Find where the given text appears and provide that cell's center as (X, Y) coordinate. 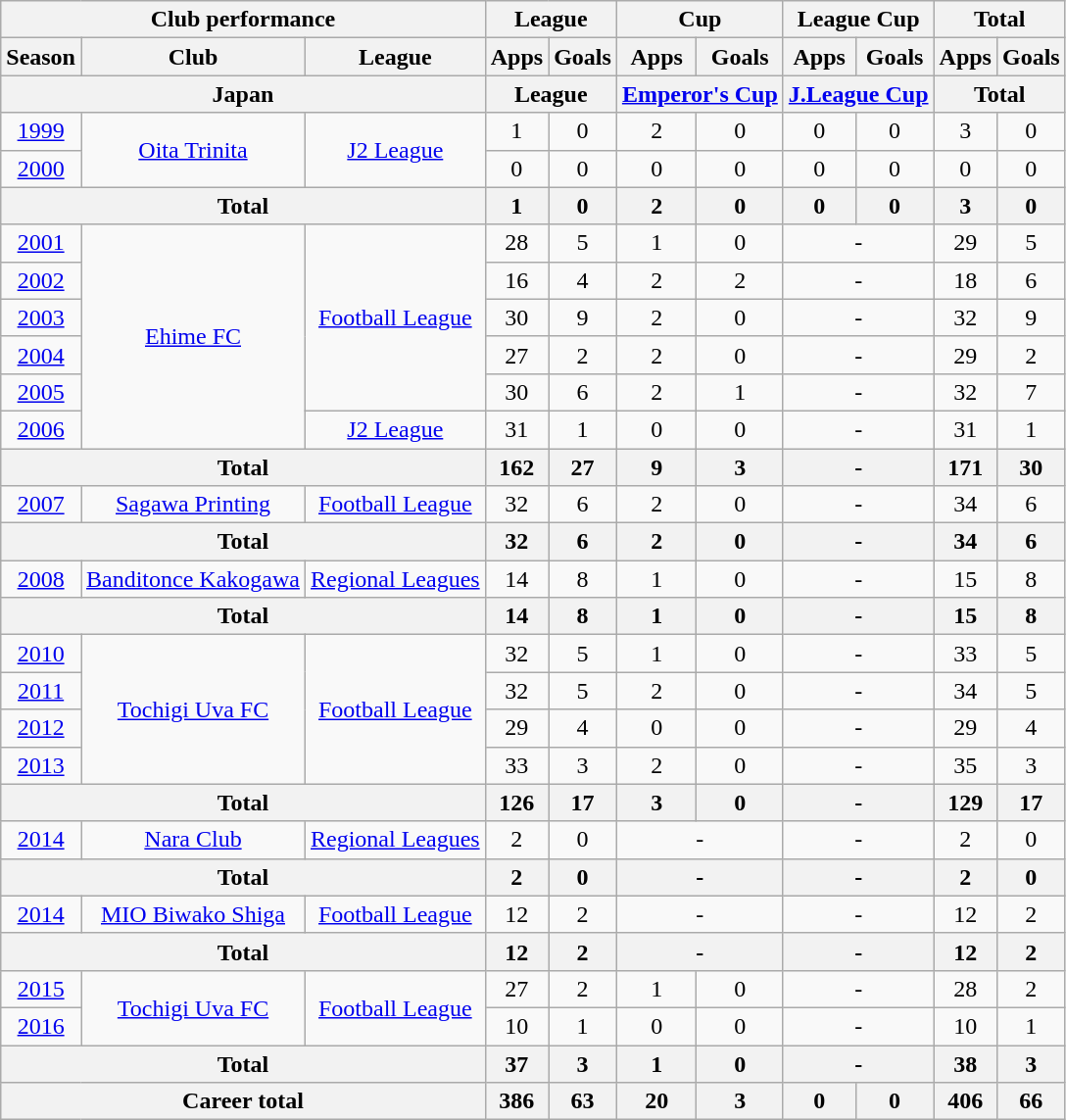
MIO Biwako Shiga (192, 914)
Cup (700, 20)
Club (192, 57)
2004 (41, 355)
2007 (41, 505)
2015 (41, 989)
2008 (41, 579)
2011 (41, 691)
Sagawa Printing (192, 505)
2013 (41, 765)
2002 (41, 280)
J.League Cup (858, 94)
Oita Trinita (192, 150)
126 (516, 803)
1999 (41, 131)
2006 (41, 429)
Ehime FC (192, 336)
38 (965, 1063)
35 (965, 765)
386 (516, 1101)
2001 (41, 243)
7 (1031, 392)
2010 (41, 654)
2016 (41, 1026)
Banditonce Kakogawa (192, 579)
League Cup (858, 20)
37 (516, 1063)
Nara Club (192, 840)
Season (41, 57)
20 (656, 1101)
171 (965, 467)
2005 (41, 392)
63 (583, 1101)
66 (1031, 1101)
16 (516, 280)
Japan (243, 94)
Career total (243, 1101)
406 (965, 1101)
162 (516, 467)
Emperor's Cup (700, 94)
2012 (41, 728)
2000 (41, 169)
18 (965, 280)
129 (965, 803)
Club performance (243, 20)
2003 (41, 317)
